Provide the [x, y] coordinate of the cell's center where the given text is located.  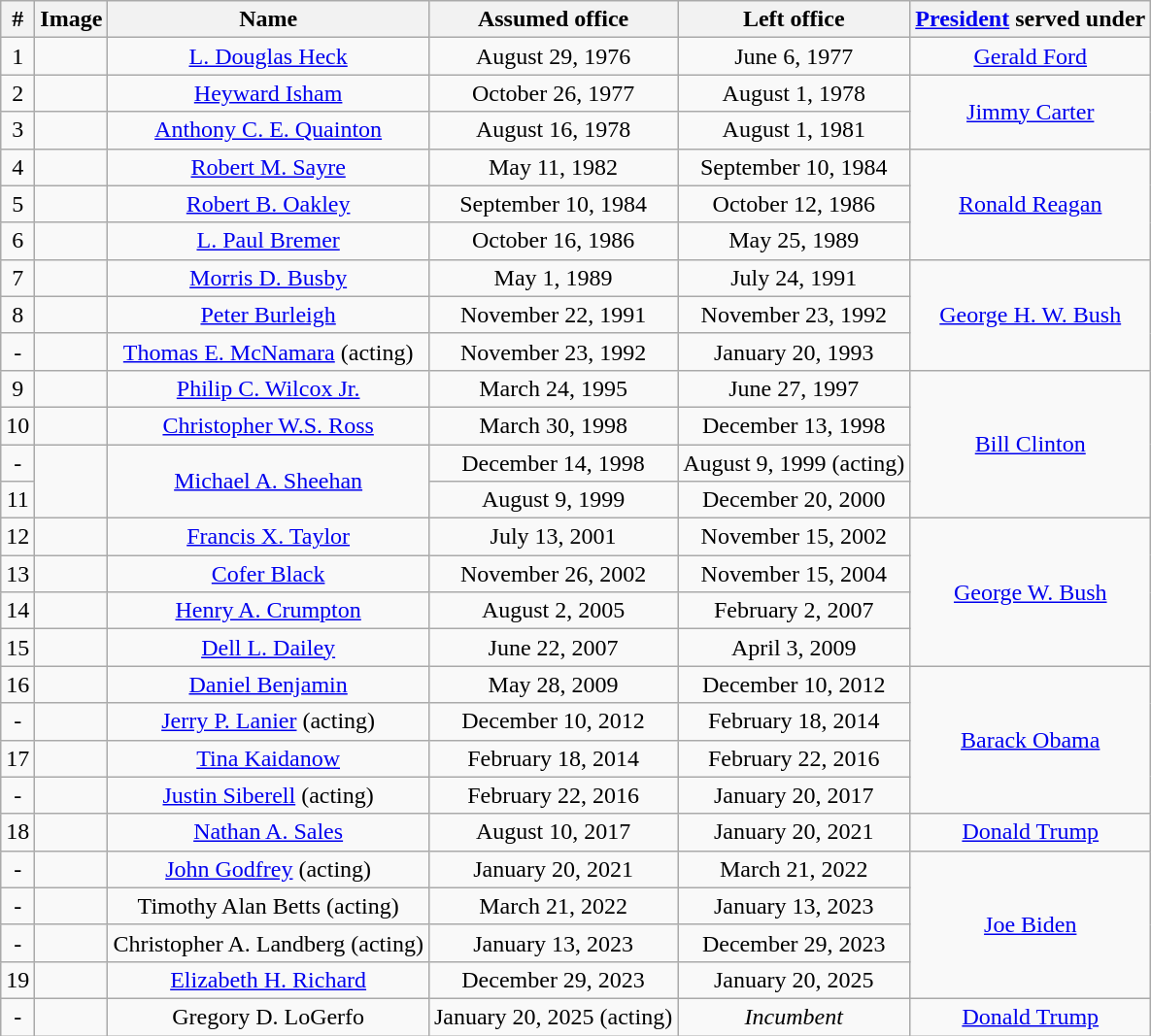
12 [17, 537]
Gregory D. LoGerfo [268, 1017]
19 [17, 980]
Assumed office [553, 19]
2 [17, 93]
Elizabeth H. Richard [268, 980]
January 20, 2025 (acting) [553, 1017]
August 2, 2005 [553, 611]
L. Paul Bremer [268, 241]
May 11, 1982 [553, 167]
August 1, 1978 [795, 93]
August 29, 1976 [553, 56]
October 26, 1977 [553, 93]
November 15, 2002 [795, 537]
Henry A. Crumpton [268, 611]
Francis X. Taylor [268, 537]
6 [17, 241]
Heyward Isham [268, 93]
8 [17, 315]
Incumbent [795, 1017]
Peter Burleigh [268, 315]
3 [17, 130]
17 [17, 758]
Michael A. Sheehan [268, 482]
George H. W. Bush [1031, 315]
Left office [795, 19]
June 6, 1977 [795, 56]
14 [17, 611]
January 20, 1993 [795, 351]
Morris D. Busby [268, 278]
May 25, 1989 [795, 241]
Name [268, 19]
Barack Obama [1031, 740]
Cofer Black [268, 574]
Jerry P. Lanier (acting) [268, 721]
October 12, 1986 [795, 204]
Christopher A. Landberg (acting) [268, 943]
December 13, 1998 [795, 425]
President served under [1031, 19]
George W. Bush [1031, 592]
9 [17, 388]
December 14, 1998 [553, 463]
June 22, 2007 [553, 648]
March 24, 1995 [553, 388]
13 [17, 574]
November 26, 2002 [553, 574]
Christopher W.S. Ross [268, 425]
June 27, 1997 [795, 388]
August 10, 2017 [553, 832]
18 [17, 832]
November 22, 1991 [553, 315]
April 3, 2009 [795, 648]
4 [17, 167]
Timothy Alan Betts (acting) [268, 906]
Robert B. Oakley [268, 204]
May 1, 1989 [553, 278]
Dell L. Dailey [268, 648]
August 9, 1999 [553, 500]
March 30, 1998 [553, 425]
December 20, 2000 [795, 500]
Image [72, 19]
5 [17, 204]
Thomas E. McNamara (acting) [268, 351]
Daniel Benjamin [268, 685]
August 1, 1981 [795, 130]
August 9, 1999 (acting) [795, 463]
Joe Biden [1031, 924]
1 [17, 56]
August 16, 1978 [553, 130]
L. Douglas Heck [268, 56]
11 [17, 500]
Gerald Ford [1031, 56]
Ronald Reagan [1031, 204]
January 20, 2025 [795, 980]
15 [17, 648]
16 [17, 685]
October 16, 1986 [553, 241]
July 13, 2001 [553, 537]
Nathan A. Sales [268, 832]
Justin Siberell (acting) [268, 795]
May 28, 2009 [553, 685]
Tina Kaidanow [268, 758]
July 24, 1991 [795, 278]
Philip C. Wilcox Jr. [268, 388]
John Godfrey (acting) [268, 869]
7 [17, 278]
# [17, 19]
February 2, 2007 [795, 611]
Anthony C. E. Quainton [268, 130]
Bill Clinton [1031, 444]
November 15, 2004 [795, 574]
10 [17, 425]
January 20, 2017 [795, 795]
Jimmy Carter [1031, 112]
Robert M. Sayre [268, 167]
